Pinpoint the cell where the given text exists, returning its (X, Y) midpoint coordinate. 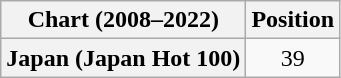
Japan (Japan Hot 100) (124, 58)
39 (293, 58)
Position (293, 20)
Chart (2008–2022) (124, 20)
